For the text-containing cell, return its midpoint in [x, y] coordinate format. 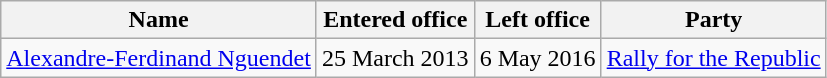
Party [714, 20]
Entered office [395, 20]
Left office [538, 20]
Rally for the Republic [714, 58]
Alexandre-Ferdinand Nguendet [159, 58]
Name [159, 20]
6 May 2016 [538, 58]
25 March 2013 [395, 58]
